Search for the cell housing the specified text and yield its (x, y) center coordinate. 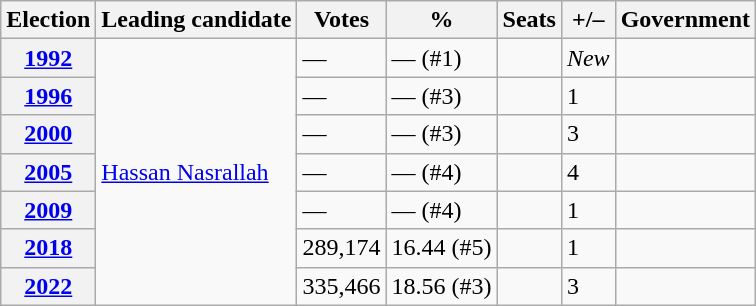
Leading candidate (196, 20)
2009 (48, 210)
New (588, 58)
Seats (529, 20)
Government (685, 20)
Hassan Nasrallah (196, 172)
1992 (48, 58)
— (#1) (442, 58)
2018 (48, 248)
% (442, 20)
4 (588, 172)
Election (48, 20)
Votes (342, 20)
+/– (588, 20)
335,466 (342, 286)
1996 (48, 96)
18.56 (#3) (442, 286)
2005 (48, 172)
2022 (48, 286)
2000 (48, 134)
16.44 (#5) (442, 248)
289,174 (342, 248)
